Output the (x, y) coordinate of the center of the cell containing the given text.  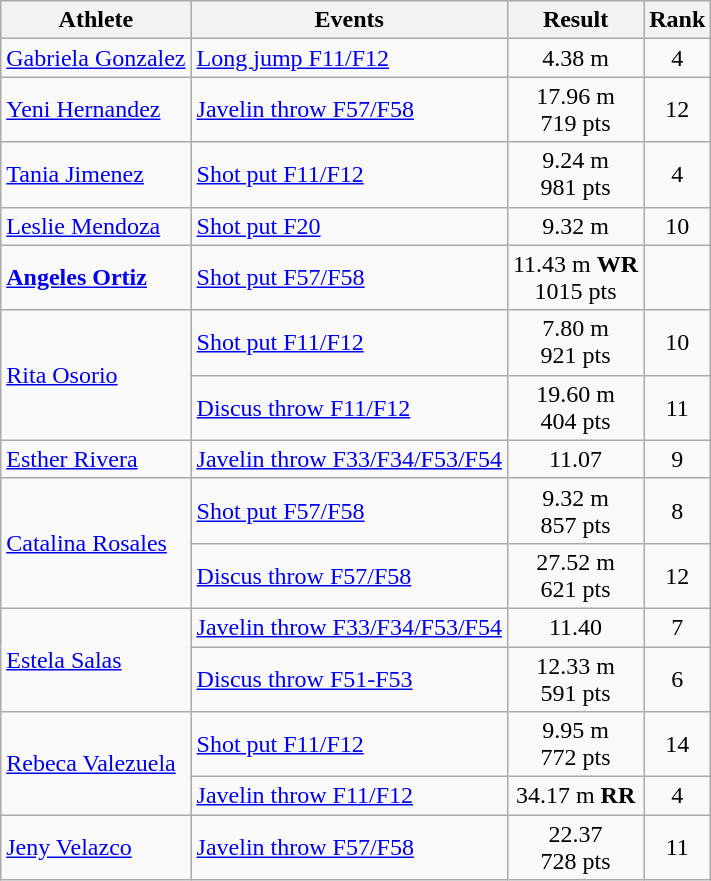
7 (678, 627)
9 (678, 459)
27.52 m621 pts (575, 576)
Catalina Rosales (96, 543)
7.80 m921 pts (575, 342)
19.60 m404 pts (575, 408)
9.32 m857 pts (575, 510)
9.32 m (575, 226)
Long jump F11/F12 (349, 58)
Jeny Velazco (96, 848)
11.07 (575, 459)
9.24 m981 pts (575, 174)
17.96 m719 pts (575, 110)
Gabriela Gonzalez (96, 58)
6 (678, 678)
Rebeca Valezuela (96, 764)
Result (575, 20)
4.38 m (575, 58)
Discus throw F11/F12 (349, 408)
11.40 (575, 627)
14 (678, 744)
8 (678, 510)
Shot put F20 (349, 226)
Estela Salas (96, 660)
9.95 m772 pts (575, 744)
11.43 m WR1015 pts (575, 278)
Yeni Hernandez (96, 110)
34.17 m RR (575, 796)
Tania Jimenez (96, 174)
Events (349, 20)
Angeles Ortiz (96, 278)
Leslie Mendoza (96, 226)
Discus throw F57/F58 (349, 576)
Rita Osorio (96, 375)
Javelin throw F11/F12 (349, 796)
Esther Rivera (96, 459)
22.37728 pts (575, 848)
Athlete (96, 20)
12.33 m591 pts (575, 678)
Rank (678, 20)
Discus throw F51-F53 (349, 678)
